Capture the cell that displays the provided text and extract its [X, Y] central coordinate. 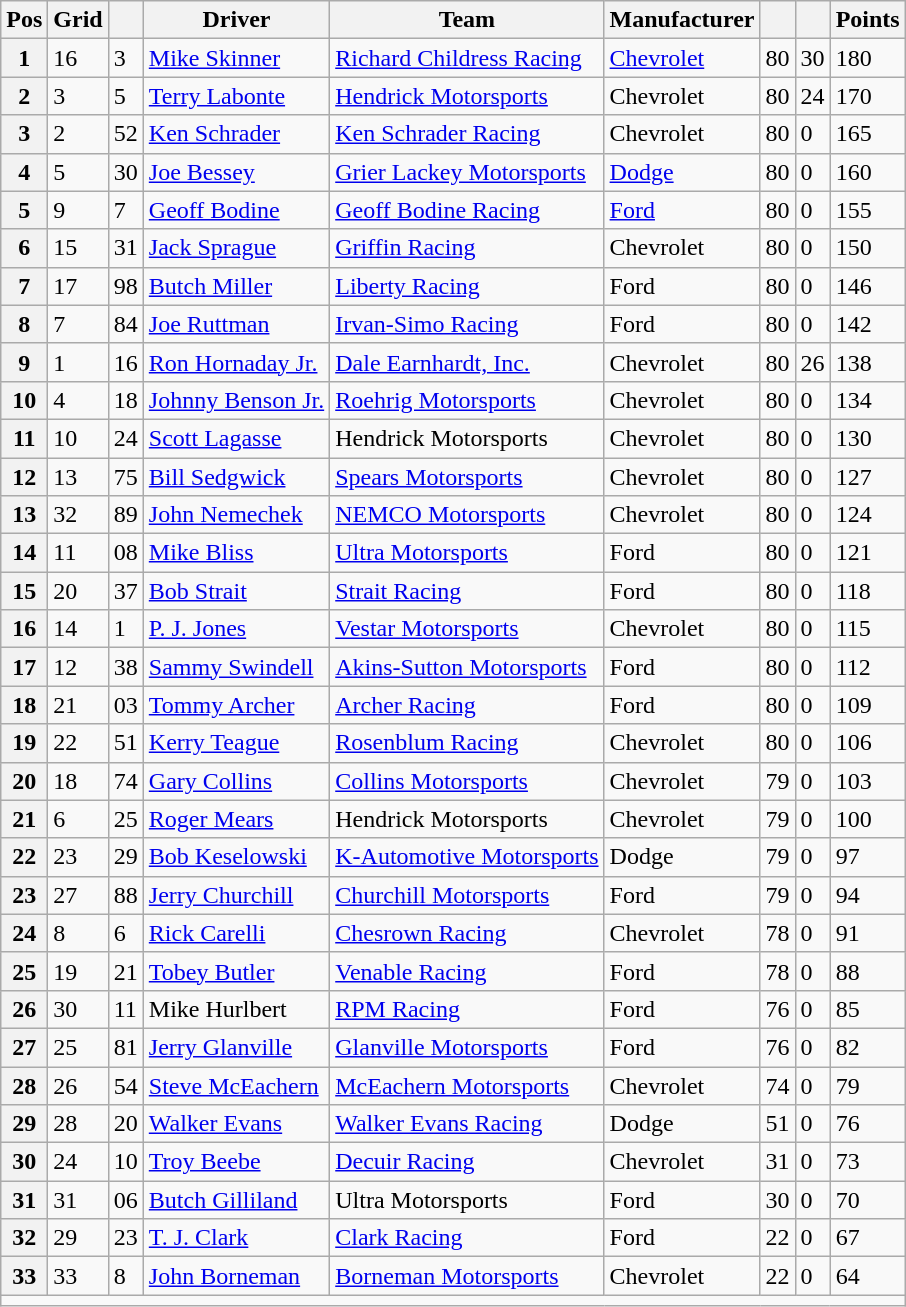
165 [868, 134]
06 [126, 1200]
38 [126, 667]
138 [868, 362]
Decuir Racing [467, 1162]
170 [868, 96]
Ken Schrader [236, 134]
70 [868, 1200]
Kerry Teague [236, 743]
82 [868, 1047]
98 [126, 286]
Joe Ruttman [236, 324]
Ron Hornaday Jr. [236, 362]
Terry Labonte [236, 96]
Driver [236, 20]
Akins-Sutton Motorsports [467, 667]
64 [868, 1276]
Manufacturer [682, 20]
Tobey Butler [236, 971]
Glanville Motorsports [467, 1047]
Mike Hurlbert [236, 1009]
Geoff Bodine Racing [467, 210]
142 [868, 324]
John Nemechek [236, 515]
Bill Sedgwick [236, 477]
Rick Carelli [236, 933]
Points [868, 20]
Churchill Motorsports [467, 895]
Steve McEachern [236, 1085]
127 [868, 477]
Chesrown Racing [467, 933]
109 [868, 705]
Walker Evans [236, 1124]
89 [126, 515]
Irvan-Simo Racing [467, 324]
NEMCO Motorsports [467, 515]
155 [868, 210]
106 [868, 743]
81 [126, 1047]
150 [868, 248]
94 [868, 895]
Tommy Archer [236, 705]
Dale Earnhardt, Inc. [467, 362]
100 [868, 819]
115 [868, 629]
Liberty Racing [467, 286]
08 [126, 553]
Johnny Benson Jr. [236, 400]
Collins Motorsports [467, 781]
Vestar Motorsports [467, 629]
Jack Sprague [236, 248]
Butch Miller [236, 286]
130 [868, 438]
03 [126, 705]
Pos [24, 20]
Jerry Churchill [236, 895]
Venable Racing [467, 971]
Roger Mears [236, 819]
Geoff Bodine [236, 210]
Walker Evans Racing [467, 1124]
Archer Racing [467, 705]
Troy Beebe [236, 1162]
Mike Bliss [236, 553]
134 [868, 400]
97 [868, 857]
Jerry Glanville [236, 1047]
Butch Gilliland [236, 1200]
121 [868, 553]
Ken Schrader Racing [467, 134]
Rosenblum Racing [467, 743]
Scott Lagasse [236, 438]
T. J. Clark [236, 1238]
146 [868, 286]
P. J. Jones [236, 629]
Bob Strait [236, 591]
Sammy Swindell [236, 667]
112 [868, 667]
Grier Lackey Motorsports [467, 172]
Griffin Racing [467, 248]
73 [868, 1162]
Mike Skinner [236, 58]
85 [868, 1009]
Joe Bessey [236, 172]
John Borneman [236, 1276]
180 [868, 58]
Strait Racing [467, 591]
Bob Keselowski [236, 857]
Spears Motorsports [467, 477]
Richard Childress Racing [467, 58]
Clark Racing [467, 1238]
Gary Collins [236, 781]
75 [126, 477]
124 [868, 515]
103 [868, 781]
84 [126, 324]
Team [467, 20]
91 [868, 933]
67 [868, 1238]
K-Automotive Motorsports [467, 857]
37 [126, 591]
160 [868, 172]
52 [126, 134]
118 [868, 591]
RPM Racing [467, 1009]
Grid [78, 20]
Borneman Motorsports [467, 1276]
McEachern Motorsports [467, 1085]
Roehrig Motorsports [467, 400]
54 [126, 1085]
